For the text-containing cell, return its midpoint in [X, Y] coordinate format. 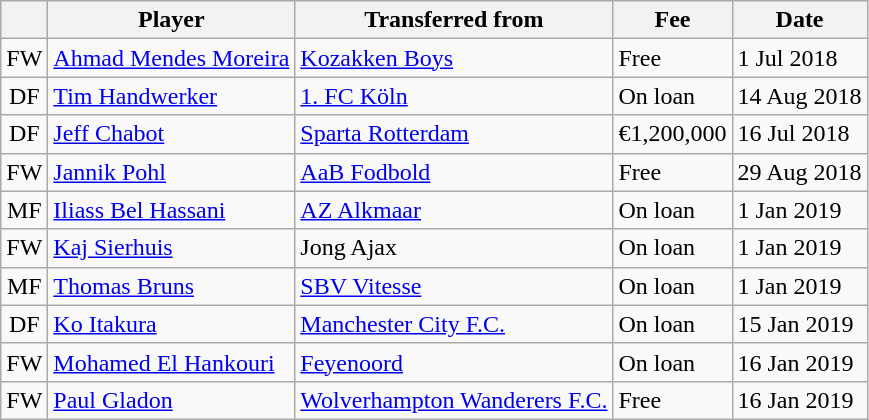
Sparta Rotterdam [454, 134]
Feyenoord [454, 362]
1 Jul 2018 [800, 58]
Kozakken Boys [454, 58]
14 Aug 2018 [800, 96]
Paul Gladon [172, 400]
Iliass Bel Hassani [172, 210]
Thomas Bruns [172, 286]
Wolverhampton Wanderers F.C. [454, 400]
Jannik Pohl [172, 172]
SBV Vitesse [454, 286]
Transferred from [454, 20]
Kaj Sierhuis [172, 248]
16 Jul 2018 [800, 134]
Date [800, 20]
Fee [672, 20]
AZ Alkmaar [454, 210]
€1,200,000 [672, 134]
Manchester City F.C. [454, 324]
1. FC Köln [454, 96]
Jeff Chabot [172, 134]
Ko Itakura [172, 324]
Jong Ajax [454, 248]
Mohamed El Hankouri [172, 362]
29 Aug 2018 [800, 172]
15 Jan 2019 [800, 324]
AaB Fodbold [454, 172]
Tim Handwerker [172, 96]
Ahmad Mendes Moreira [172, 58]
Player [172, 20]
